Provide the (X, Y) coordinate of the cell's center where the given text is located.  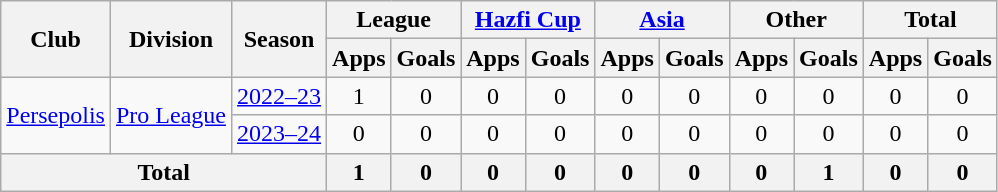
League (394, 20)
Season (280, 39)
Persepolis (56, 115)
2022–23 (280, 96)
Asia (662, 20)
Division (170, 39)
Club (56, 39)
Other (796, 20)
Hazfi Cup (528, 20)
2023–24 (280, 134)
Pro League (170, 115)
